From the cell containing the given text, extract its center point as (X, Y) coordinate. 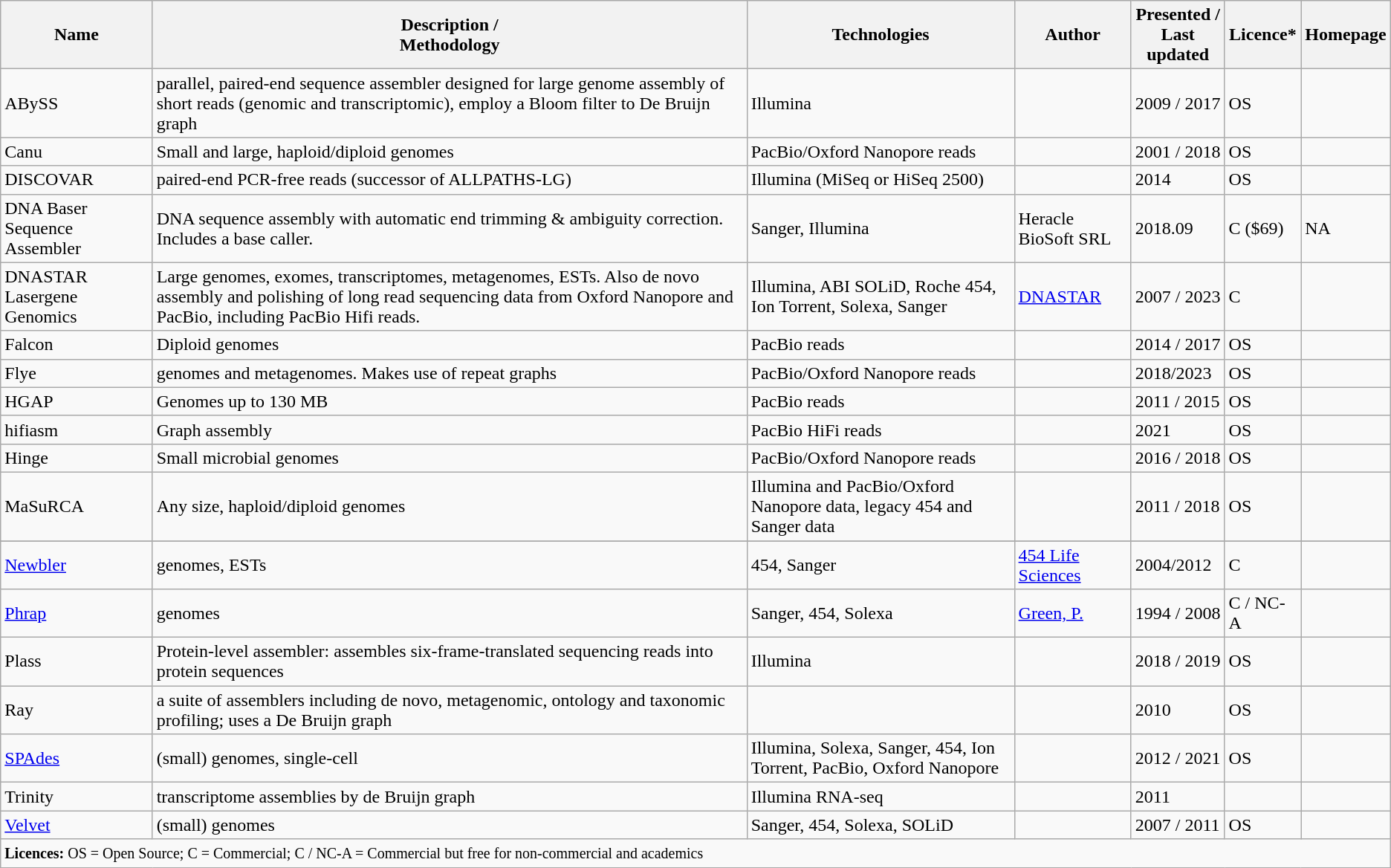
Diploid genomes (450, 345)
ABySS (77, 103)
DNASTAR Lasergene Genomics (77, 297)
Licences: OS = Open Source; C = Commercial; C / NC-A = Commercial but free for non-commercial and academics (695, 853)
HGAP (77, 401)
Name (77, 35)
SPAdes (77, 758)
Ray (77, 710)
C / NC-A (1263, 614)
Canu (77, 152)
2018/2023 (1178, 373)
Phrap (77, 614)
Any size, haploid/diploid genomes (450, 506)
DNA Baser Sequence Assembler (77, 228)
Graph assembly (450, 430)
Illumina, Solexa, Sanger, 454, Ion Torrent, PacBio, Oxford Nanopore (881, 758)
2011 / 2018 (1178, 506)
Small microbial genomes (450, 458)
2010 (1178, 710)
2012 / 2021 (1178, 758)
Protein-level assembler: assembles six-frame-translated sequencing reads into protein sequences (450, 661)
Hinge (77, 458)
Flye (77, 373)
genomes and metagenomes. Makes use of repeat graphs (450, 373)
Presented /Last updated (1178, 35)
hifiasm (77, 430)
Small and large, haploid/diploid genomes (450, 152)
Falcon (77, 345)
Illumina, ABI SOLiD, Roche 454, Ion Torrent, Solexa, Sanger (881, 297)
a suite of assemblers including de novo, metagenomic, ontology and taxonomic profiling; uses a De Bruijn graph (450, 710)
(small) genomes (450, 825)
Sanger, 454, Solexa, SOLiD (881, 825)
Author (1073, 35)
Illumina RNA-seq (881, 797)
NA (1346, 228)
paired-end PCR-free reads (successor of ALLPATHS-LG) (450, 180)
2014 / 2017 (1178, 345)
2007 / 2023 (1178, 297)
2011 (1178, 797)
transcriptome assemblies by de Bruijn graph (450, 797)
1994 / 2008 (1178, 614)
454, Sanger (881, 565)
genomes (450, 614)
454 Life Sciences (1073, 565)
Plass (77, 661)
2007 / 2011 (1178, 825)
Trinity (77, 797)
DNASTAR (1073, 297)
2004/2012 (1178, 565)
DNA sequence assembly with automatic end trimming & ambiguity correction. Includes a base caller. (450, 228)
2011 / 2015 (1178, 401)
PacBio HiFi reads (881, 430)
Genomes up to 130 MB (450, 401)
Homepage (1346, 35)
(small) genomes, single-cell (450, 758)
2018.09 (1178, 228)
Technologies (881, 35)
DISCOVAR (77, 180)
Illumina and PacBio/Oxford Nanopore data, legacy 454 and Sanger data (881, 506)
2014 (1178, 180)
2021 (1178, 430)
Illumina (MiSeq or HiSeq 2500) (881, 180)
genomes, ESTs (450, 565)
Green, P. (1073, 614)
Newbler (77, 565)
Heracle BioSoft SRL (1073, 228)
Velvet (77, 825)
MaSuRCA (77, 506)
C ($69) (1263, 228)
Sanger, 454, Solexa (881, 614)
2016 / 2018 (1178, 458)
Description /Methodology (450, 35)
2001 / 2018 (1178, 152)
Sanger, Illumina (881, 228)
Licence* (1263, 35)
2018 / 2019 (1178, 661)
2009 / 2017 (1178, 103)
